Return the [X, Y] coordinate for the center point of the cell that contains the specified text.  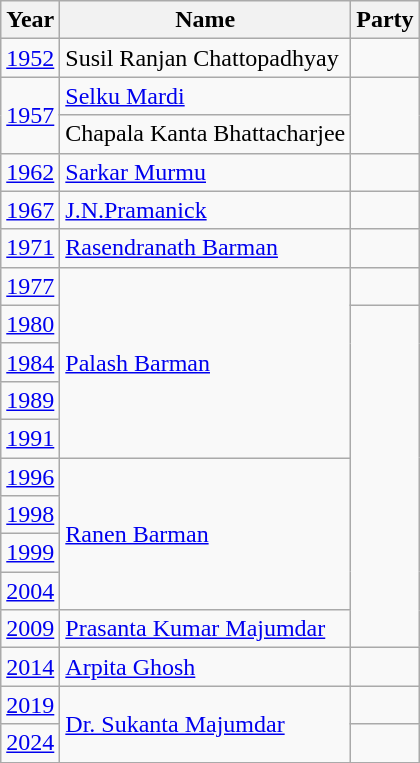
Dr. Sukanta Majumdar [206, 724]
1971 [30, 248]
Prasanta Kumar Majumdar [206, 629]
1967 [30, 210]
Name [206, 20]
Chapala Kanta Bhattacharjee [206, 134]
1998 [30, 515]
2014 [30, 667]
1957 [30, 115]
Palash Barman [206, 362]
Rasendranath Barman [206, 248]
2024 [30, 743]
1996 [30, 477]
2009 [30, 629]
Arpita Ghosh [206, 667]
Sarkar Murmu [206, 172]
Selku Mardi [206, 96]
Ranen Barman [206, 534]
Year [30, 20]
1952 [30, 58]
1991 [30, 438]
2019 [30, 705]
1984 [30, 362]
2004 [30, 591]
Party [385, 20]
1999 [30, 553]
1989 [30, 400]
J.N.Pramanick [206, 210]
Susil Ranjan Chattopadhyay [206, 58]
1977 [30, 286]
1980 [30, 324]
1962 [30, 172]
